Return the (x, y) coordinate for the center point of the cell that contains the specified text.  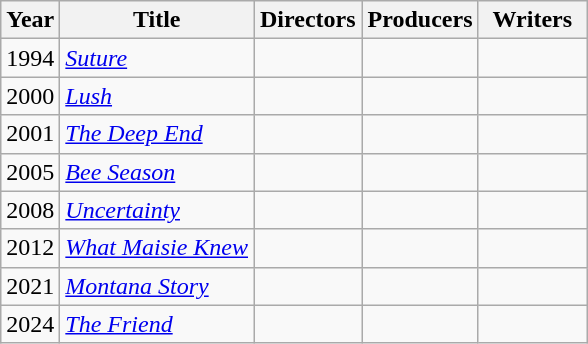
Bee Season (157, 172)
The Deep End (157, 134)
2000 (30, 96)
2012 (30, 248)
Lush (157, 96)
Uncertainty (157, 210)
The Friend (157, 324)
Title (157, 20)
Writers (532, 20)
2021 (30, 286)
2005 (30, 172)
What Maisie Knew (157, 248)
Suture (157, 58)
1994 (30, 58)
2024 (30, 324)
Directors (308, 20)
2008 (30, 210)
2001 (30, 134)
Montana Story (157, 286)
Year (30, 20)
Producers (420, 20)
